Return (X, Y) of the center of cell containing provided text 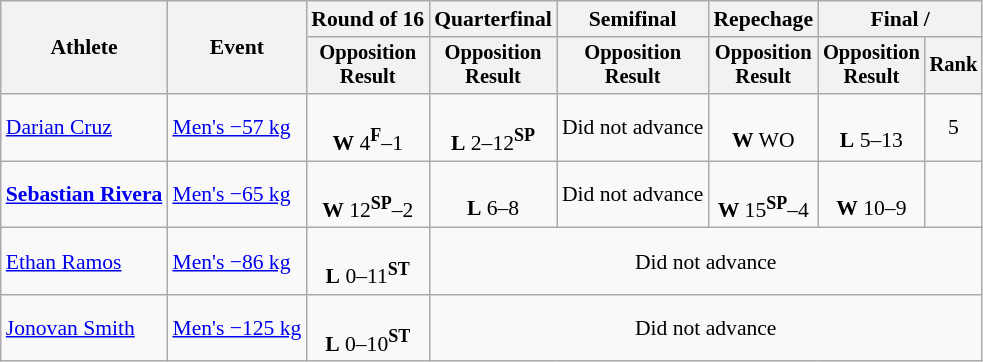
L 5–13 (872, 128)
W 10–9 (872, 194)
W 12SP–2 (368, 194)
Sebastian Rivera (84, 194)
5 (954, 128)
Ethan Ramos (84, 262)
W 4F–1 (368, 128)
Darian Cruz (84, 128)
Athlete (84, 48)
Round of 16 (368, 19)
Rank (954, 66)
Men's −57 kg (236, 128)
Repechage (763, 19)
W WO (763, 128)
Final / (900, 19)
L 0–10ST (368, 328)
Men's −125 kg (236, 328)
L 6–8 (493, 194)
Men's −65 kg (236, 194)
Jonovan Smith (84, 328)
L 2–12SP (493, 128)
Semifinal (633, 19)
W 15SP–4 (763, 194)
Event (236, 48)
Quarterfinal (493, 19)
Men's −86 kg (236, 262)
L 0–11ST (368, 262)
